For the text-containing cell, return its midpoint in [X, Y] coordinate format. 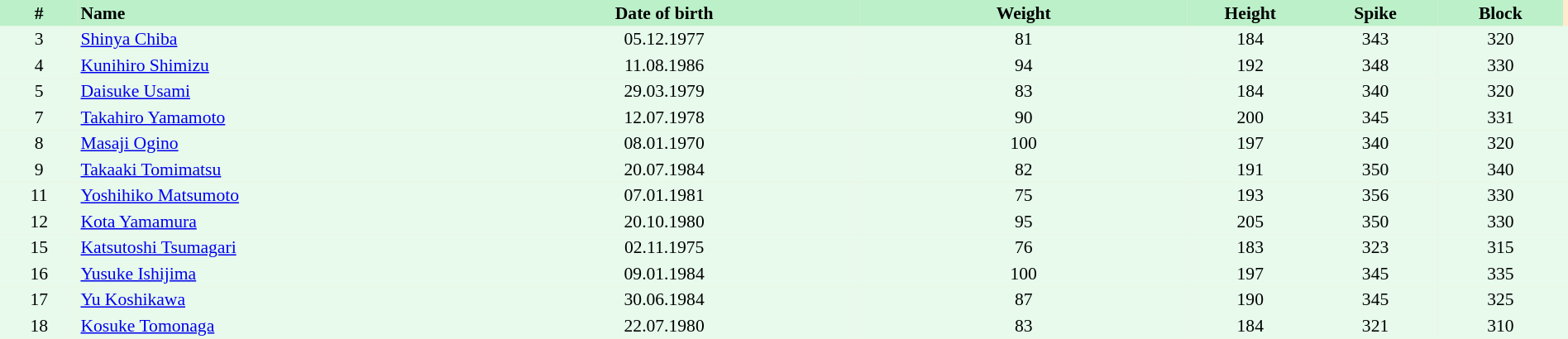
76 [1024, 248]
Shinya Chiba [273, 40]
75 [1024, 195]
335 [1500, 274]
Weight [1024, 13]
30.06.1984 [664, 299]
8 [39, 144]
205 [1250, 222]
95 [1024, 222]
11 [39, 195]
183 [1250, 248]
4 [39, 65]
Block [1500, 13]
09.01.1984 [664, 274]
12 [39, 222]
Kunihiro Shimizu [273, 65]
17 [39, 299]
15 [39, 248]
Kosuke Tomonaga [273, 326]
Takaaki Tomimatsu [273, 169]
Yu Koshikawa [273, 299]
325 [1500, 299]
12.07.1978 [664, 117]
323 [1374, 248]
Date of birth [664, 13]
07.01.1981 [664, 195]
18 [39, 326]
Takahiro Yamamoto [273, 117]
Name [273, 13]
3 [39, 40]
87 [1024, 299]
Kota Yamamura [273, 222]
05.12.1977 [664, 40]
321 [1374, 326]
94 [1024, 65]
310 [1500, 326]
29.03.1979 [664, 91]
08.01.1970 [664, 144]
315 [1500, 248]
Masaji Ogino [273, 144]
Katsutoshi Tsumagari [273, 248]
9 [39, 169]
200 [1250, 117]
192 [1250, 65]
22.07.1980 [664, 326]
356 [1374, 195]
16 [39, 274]
20.10.1980 [664, 222]
193 [1250, 195]
190 [1250, 299]
20.07.1984 [664, 169]
81 [1024, 40]
11.08.1986 [664, 65]
343 [1374, 40]
348 [1374, 65]
Height [1250, 13]
Yoshihiko Matsumoto [273, 195]
331 [1500, 117]
5 [39, 91]
Yusuke Ishijima [273, 274]
7 [39, 117]
Spike [1374, 13]
82 [1024, 169]
02.11.1975 [664, 248]
Daisuke Usami [273, 91]
90 [1024, 117]
# [39, 13]
191 [1250, 169]
